Provide the (X, Y) coordinate of the cell's center where the given text is located.  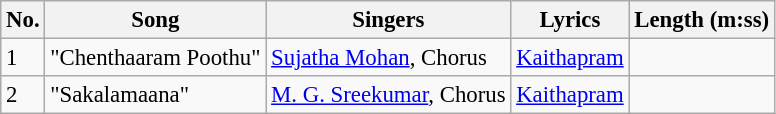
Lyrics (570, 20)
"Chenthaaram Poothu" (156, 58)
M. G. Sreekumar, Chorus (388, 95)
Singers (388, 20)
Song (156, 20)
Length (m:ss) (702, 20)
2 (23, 95)
No. (23, 20)
Sujatha Mohan, Chorus (388, 58)
"Sakalamaana" (156, 95)
1 (23, 58)
